Find where the given text appears and provide that cell's center as (x, y) coordinate. 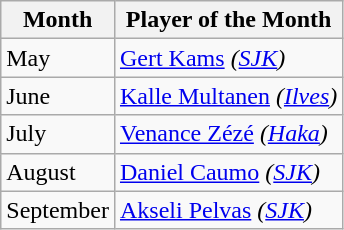
July (58, 134)
Month (58, 20)
Kalle Multanen (Ilves) (228, 96)
Akseli Pelvas (SJK) (228, 210)
June (58, 96)
August (58, 172)
Venance Zézé (Haka) (228, 134)
Daniel Caumo (SJK) (228, 172)
Player of the Month (228, 20)
May (58, 58)
September (58, 210)
Gert Kams (SJK) (228, 58)
